Provide the (x, y) coordinate of the cell's center where the given text is located.  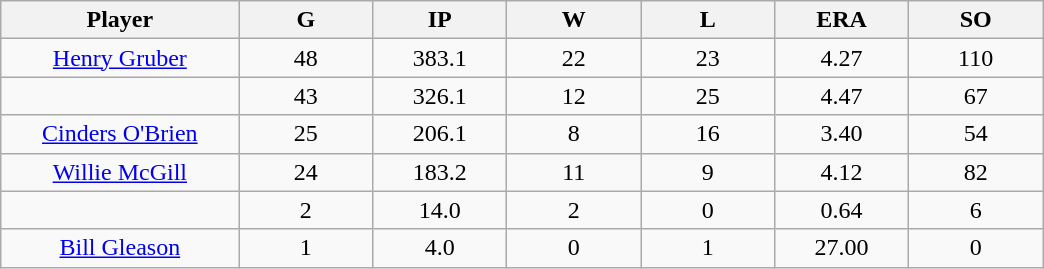
206.1 (440, 134)
23 (708, 58)
ERA (842, 20)
3.40 (842, 134)
Henry Gruber (120, 58)
6 (976, 210)
12 (574, 96)
48 (306, 58)
4.47 (842, 96)
L (708, 20)
16 (708, 134)
54 (976, 134)
W (574, 20)
Willie McGill (120, 172)
G (306, 20)
Cinders O'Brien (120, 134)
9 (708, 172)
4.12 (842, 172)
0.64 (842, 210)
183.2 (440, 172)
11 (574, 172)
67 (976, 96)
Bill Gleason (120, 248)
326.1 (440, 96)
82 (976, 172)
SO (976, 20)
Player (120, 20)
27.00 (842, 248)
14.0 (440, 210)
8 (574, 134)
110 (976, 58)
43 (306, 96)
4.0 (440, 248)
4.27 (842, 58)
22 (574, 58)
383.1 (440, 58)
24 (306, 172)
IP (440, 20)
